Find where the given text appears and provide that cell's center as [X, Y] coordinate. 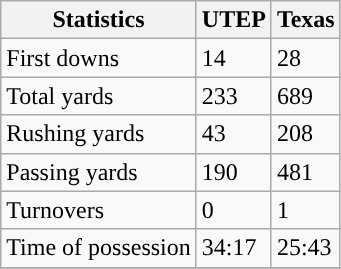
233 [234, 96]
Passing yards [99, 172]
Texas [306, 20]
Total yards [99, 96]
1 [306, 210]
0 [234, 210]
190 [234, 172]
Statistics [99, 20]
First downs [99, 58]
34:17 [234, 248]
14 [234, 58]
Turnovers [99, 210]
Time of possession [99, 248]
Rushing yards [99, 134]
UTEP [234, 20]
208 [306, 134]
43 [234, 134]
689 [306, 96]
25:43 [306, 248]
28 [306, 58]
481 [306, 172]
